Search for the cell housing the specified text and yield its (X, Y) center coordinate. 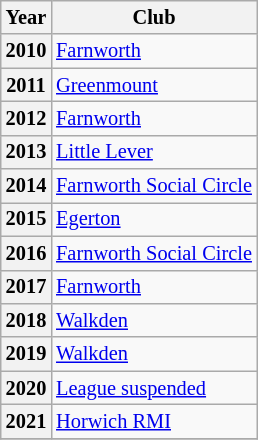
2011 (26, 85)
Horwich RMI (154, 421)
2012 (26, 118)
2020 (26, 388)
2015 (26, 219)
2010 (26, 51)
2016 (26, 253)
League suspended (154, 388)
Year (26, 17)
Greenmount (154, 85)
2018 (26, 320)
2014 (26, 186)
Club (154, 17)
Little Lever (154, 152)
2019 (26, 354)
2013 (26, 152)
Egerton (154, 219)
2017 (26, 287)
2021 (26, 421)
